Extract the [X, Y] coordinate from the center of the cell holding the provided text.  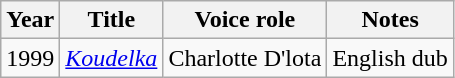
Title [112, 20]
English dub [390, 58]
Notes [390, 20]
1999 [30, 58]
Koudelka [112, 58]
Year [30, 20]
Charlotte D'lota [245, 58]
Voice role [245, 20]
